Extract the (x, y) coordinate from the center of the cell holding the provided text.  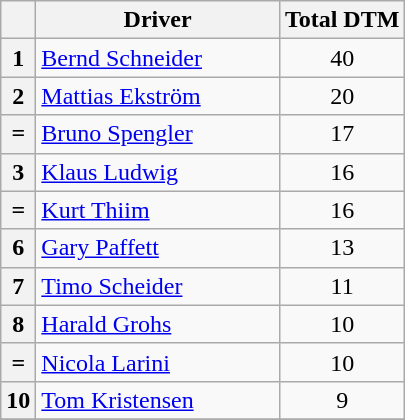
1 (18, 58)
13 (342, 248)
Bruno Spengler (158, 134)
7 (18, 286)
9 (342, 400)
Tom Kristensen (158, 400)
40 (342, 58)
Total DTM (342, 20)
Nicola Larini (158, 362)
Bernd Schneider (158, 58)
11 (342, 286)
Driver (158, 20)
Harald Grohs (158, 324)
20 (342, 96)
2 (18, 96)
Gary Paffett (158, 248)
Kurt Thiim (158, 210)
Timo Scheider (158, 286)
6 (18, 248)
Klaus Ludwig (158, 172)
3 (18, 172)
17 (342, 134)
8 (18, 324)
Mattias Ekström (158, 96)
